Return [X, Y] of the center of cell containing provided text 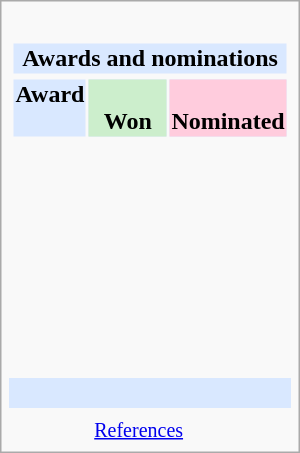
Nominated [228, 108]
Won [128, 108]
Awards and nominations [150, 59]
Awards and nominations Award Won Nominated [150, 192]
Award [50, 108]
References [138, 430]
